Search for the cell housing the specified text and yield its (x, y) center coordinate. 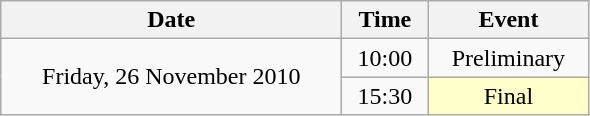
10:00 (385, 58)
Event (508, 20)
Time (385, 20)
15:30 (385, 96)
Preliminary (508, 58)
Friday, 26 November 2010 (172, 77)
Date (172, 20)
Final (508, 96)
